Scan for the cell matching the given text and deliver its [X, Y] coordinate at center. 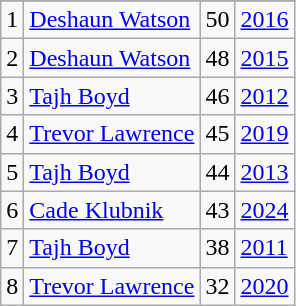
6 [12, 210]
32 [218, 286]
46 [218, 96]
2011 [264, 248]
2019 [264, 134]
44 [218, 172]
1 [12, 20]
2020 [264, 286]
2024 [264, 210]
48 [218, 58]
4 [12, 134]
8 [12, 286]
38 [218, 248]
2015 [264, 58]
2016 [264, 20]
2 [12, 58]
7 [12, 248]
2012 [264, 96]
50 [218, 20]
2013 [264, 172]
Cade Klubnik [112, 210]
43 [218, 210]
45 [218, 134]
5 [12, 172]
3 [12, 96]
